Output the [X, Y] coordinate of the center of the cell containing the given text.  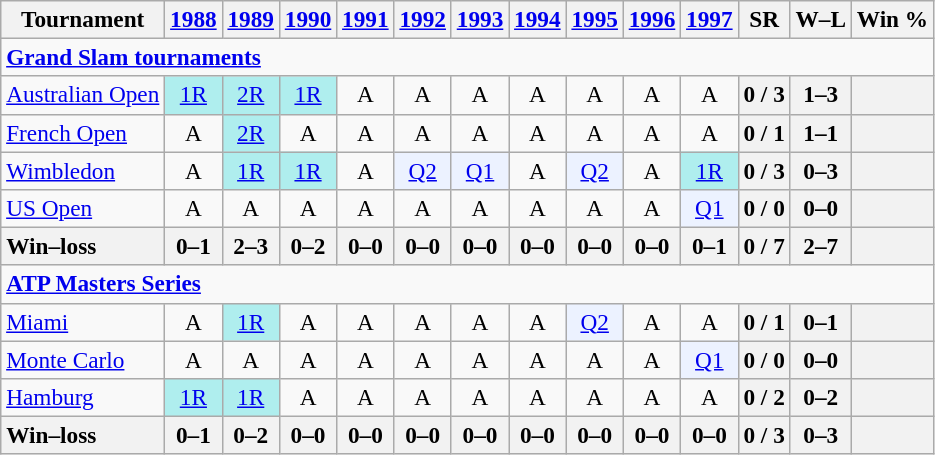
Grand Slam tournaments [468, 57]
2–3 [250, 246]
W–L [820, 19]
1988 [194, 19]
1–3 [820, 95]
1997 [710, 19]
Hamburg [83, 397]
US Open [83, 208]
Win % [892, 19]
1995 [594, 19]
Miami [83, 322]
Wimbledon [83, 170]
Australian Open [83, 95]
SR [764, 19]
1993 [480, 19]
Tournament [83, 19]
0 / 2 [764, 397]
French Open [83, 133]
1994 [538, 19]
2–7 [820, 246]
Monte Carlo [83, 359]
1989 [250, 19]
ATP Masters Series [468, 284]
1992 [422, 19]
0 / 7 [764, 246]
1–1 [820, 133]
1990 [308, 19]
1996 [652, 19]
1991 [366, 19]
